Return (x, y) of the center of cell containing provided text 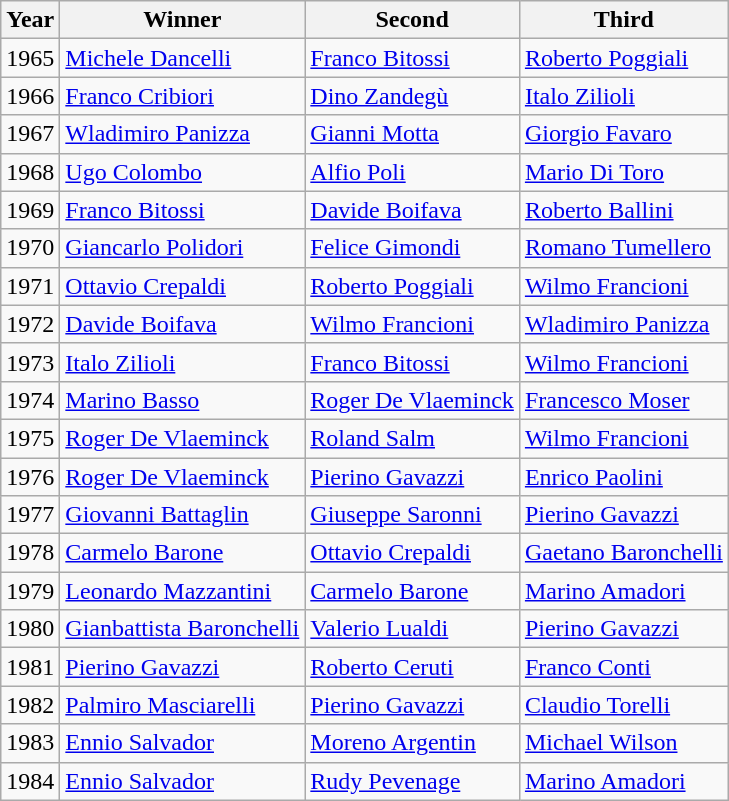
Second (412, 20)
Winner (182, 20)
Franco Cribiori (182, 96)
Giorgio Favaro (624, 134)
Felice Gimondi (412, 248)
1975 (30, 438)
Ugo Colombo (182, 172)
1982 (30, 705)
Alfio Poli (412, 172)
Gaetano Baronchelli (624, 553)
Third (624, 20)
1976 (30, 477)
1978 (30, 553)
Romano Tumellero (624, 248)
Giuseppe Saronni (412, 515)
1968 (30, 172)
Mario Di Toro (624, 172)
Giancarlo Polidori (182, 248)
1981 (30, 667)
Palmiro Masciarelli (182, 705)
Michael Wilson (624, 743)
Franco Conti (624, 667)
Giovanni Battaglin (182, 515)
1980 (30, 629)
Marino Basso (182, 400)
1970 (30, 248)
Valerio Lualdi (412, 629)
Roberto Ceruti (412, 667)
1967 (30, 134)
1971 (30, 286)
1983 (30, 743)
Claudio Torelli (624, 705)
1984 (30, 781)
1974 (30, 400)
Dino Zandegù (412, 96)
Year (30, 20)
Enrico Paolini (624, 477)
1979 (30, 591)
Leonardo Mazzantini (182, 591)
Michele Dancelli (182, 58)
1966 (30, 96)
Gianni Motta (412, 134)
1977 (30, 515)
Rudy Pevenage (412, 781)
Roland Salm (412, 438)
1972 (30, 324)
Moreno Argentin (412, 743)
1969 (30, 210)
Francesco Moser (624, 400)
1965 (30, 58)
Roberto Ballini (624, 210)
1973 (30, 362)
Gianbattista Baronchelli (182, 629)
